Return the (X, Y) coordinate for the center point of the cell that contains the specified text.  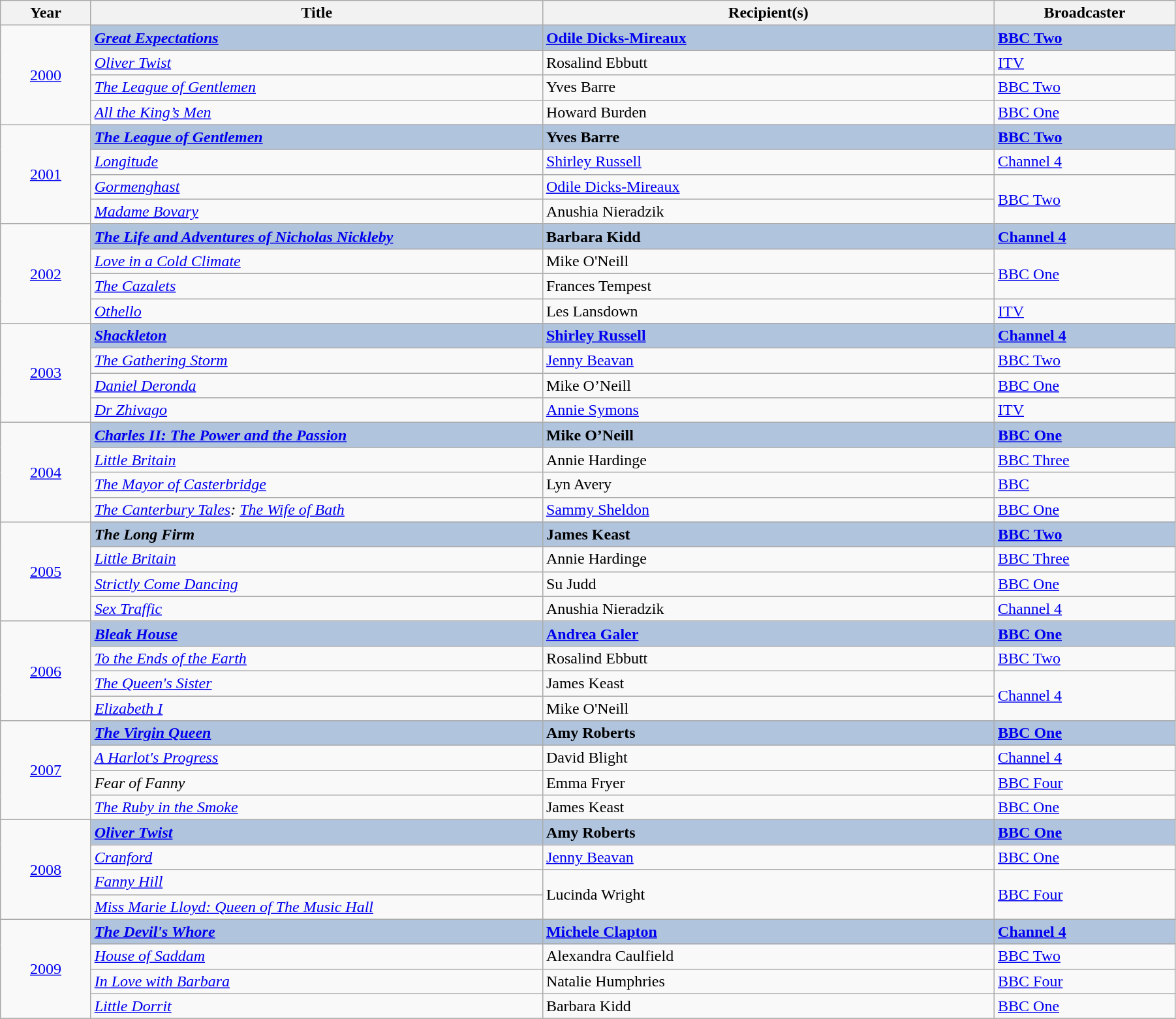
Bleak House (317, 633)
Shackleton (317, 336)
2000 (46, 75)
Fanny Hill (317, 882)
Michele Clapton (768, 932)
The Gathering Storm (317, 361)
The Ruby in the Smoke (317, 808)
2008 (46, 870)
House of Saddam (317, 956)
Howard Burden (768, 112)
Miss Marie Lloyd: Queen of The Music Hall (317, 907)
2006 (46, 671)
Madame Bovary (317, 211)
To the Ends of the Earth (317, 658)
Lucinda Wright (768, 894)
The Life and Adventures of Nicholas Nickleby (317, 236)
Fear of Fanny (317, 783)
Daniel Deronda (317, 386)
The Canterbury Tales: The Wife of Bath (317, 509)
Les Lansdown (768, 311)
BBC (1085, 485)
Alexandra Caulfield (768, 956)
2005 (46, 571)
In Love with Barbara (317, 981)
2001 (46, 174)
Natalie Humphries (768, 981)
Title (317, 13)
Frances Tempest (768, 286)
The Virgin Queen (317, 733)
2009 (46, 969)
A Harlot's Progress (317, 758)
Cranford (317, 857)
Little Dorrit (317, 1006)
The Queen's Sister (317, 683)
Elizabeth I (317, 708)
2003 (46, 373)
The Cazalets (317, 286)
The Mayor of Casterbridge (317, 485)
Andrea Galer (768, 633)
Strictly Come Dancing (317, 584)
Gormenghast (317, 187)
2002 (46, 273)
Love in a Cold Climate (317, 261)
Su Judd (768, 584)
Recipient(s) (768, 13)
Sex Traffic (317, 609)
David Blight (768, 758)
The Long Firm (317, 534)
Charles II: The Power and the Passion (317, 435)
2004 (46, 472)
Lyn Avery (768, 485)
Annie Symons (768, 410)
All the King’s Men (317, 112)
Dr Zhivago (317, 410)
Sammy Sheldon (768, 509)
Year (46, 13)
Longitude (317, 162)
2007 (46, 770)
Emma Fryer (768, 783)
The Devil's Whore (317, 932)
Othello (317, 311)
Great Expectations (317, 38)
Broadcaster (1085, 13)
